Pinpoint the cell where the given text exists, returning its (x, y) midpoint coordinate. 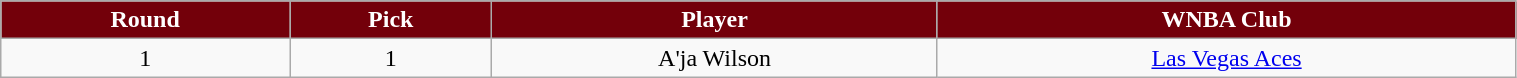
WNBA Club (1226, 20)
Player (714, 20)
A'ja Wilson (714, 58)
Las Vegas Aces (1226, 58)
Pick (391, 20)
Round (146, 20)
